Capture the cell that displays the provided text and extract its (x, y) central coordinate. 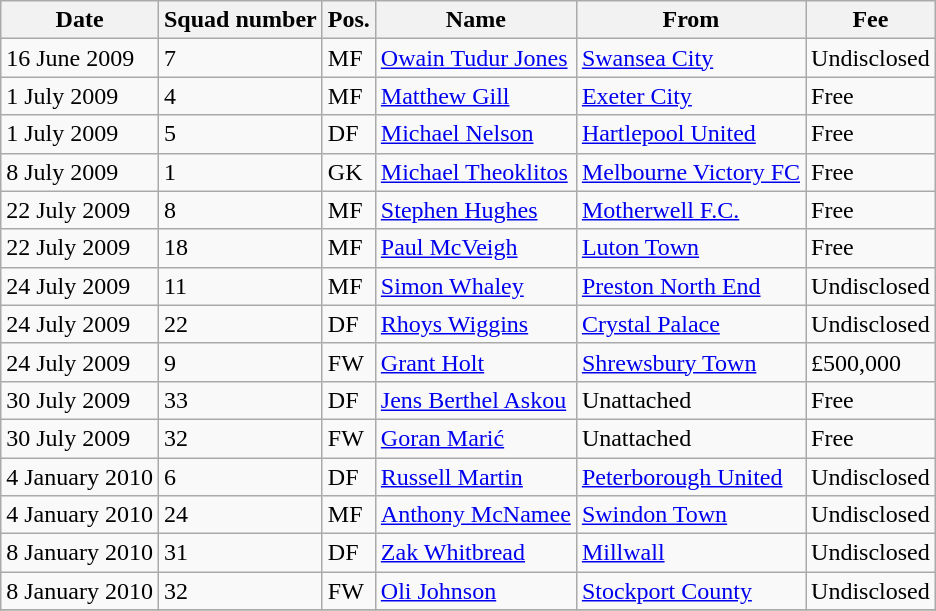
Zak Whitbread (476, 553)
Shrewsbury Town (690, 362)
11 (240, 286)
Luton Town (690, 248)
Exeter City (690, 96)
Millwall (690, 553)
33 (240, 400)
Melbourne Victory FC (690, 172)
Squad number (240, 20)
Preston North End (690, 286)
Simon Whaley (476, 286)
Michael Theoklitos (476, 172)
Goran Marić (476, 438)
Name (476, 20)
Swindon Town (690, 515)
Stockport County (690, 591)
16 June 2009 (80, 58)
Paul McVeigh (476, 248)
Anthony McNamee (476, 515)
Hartlepool United (690, 134)
Rhoys Wiggins (476, 324)
Stephen Hughes (476, 210)
Owain Tudur Jones (476, 58)
Michael Nelson (476, 134)
Date (80, 20)
Oli Johnson (476, 591)
From (690, 20)
Russell Martin (476, 477)
£500,000 (871, 362)
GK (348, 172)
Matthew Gill (476, 96)
5 (240, 134)
31 (240, 553)
Crystal Palace (690, 324)
22 (240, 324)
Motherwell F.C. (690, 210)
Jens Berthel Askou (476, 400)
9 (240, 362)
8 (240, 210)
18 (240, 248)
4 (240, 96)
Grant Holt (476, 362)
Swansea City (690, 58)
8 July 2009 (80, 172)
7 (240, 58)
1 (240, 172)
Fee (871, 20)
Pos. (348, 20)
6 (240, 477)
Peterborough United (690, 477)
24 (240, 515)
